For the text-containing cell, return its midpoint in (X, Y) coordinate format. 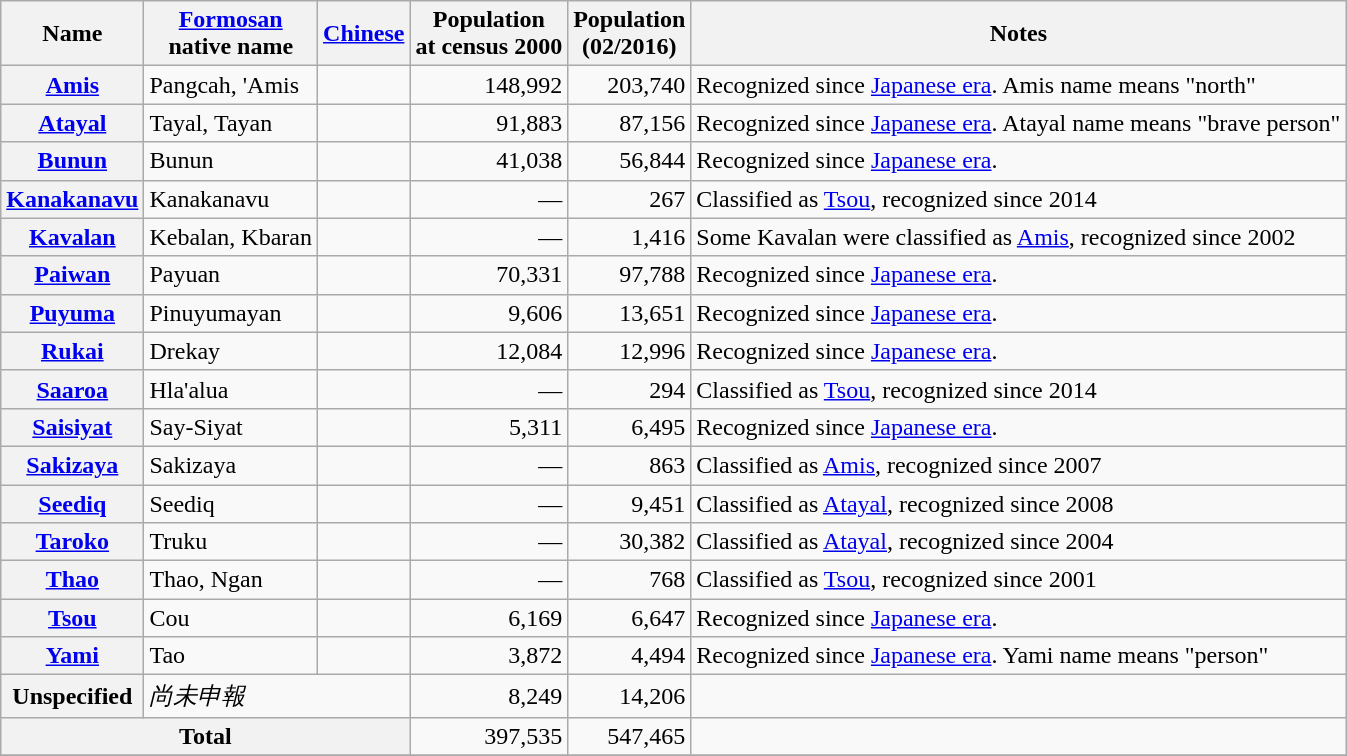
8,249 (489, 696)
Classified as Atayal, recognized since 2008 (1018, 503)
6,495 (630, 427)
Some Kavalan were classified as Amis, recognized since 2002 (1018, 237)
56,844 (630, 161)
Tao (231, 656)
294 (630, 389)
87,156 (630, 123)
Thao, Ngan (231, 580)
Kavalan (72, 237)
Total (206, 736)
203,740 (630, 85)
Chinese (364, 34)
1,416 (630, 237)
Amis (72, 85)
Pinuyumayan (231, 313)
Taroko (72, 542)
4,494 (630, 656)
9,451 (630, 503)
Drekay (231, 351)
Recognized since Japanese era. Yami name means "person" (1018, 656)
30,382 (630, 542)
70,331 (489, 275)
397,535 (489, 736)
Thao (72, 580)
Notes (1018, 34)
Unspecified (72, 696)
Classified as Amis, recognized since 2007 (1018, 465)
Tsou (72, 618)
97,788 (630, 275)
Populationat census 2000 (489, 34)
6,647 (630, 618)
13,651 (630, 313)
Payuan (231, 275)
12,996 (630, 351)
768 (630, 580)
Classified as Atayal, recognized since 2004 (1018, 542)
91,883 (489, 123)
Puyuma (72, 313)
14,206 (630, 696)
尚未申報 (277, 696)
863 (630, 465)
Atayal (72, 123)
Tayal, Tayan (231, 123)
6,169 (489, 618)
Kebalan, Kbaran (231, 237)
Recognized since Japanese era. Atayal name means "brave person" (1018, 123)
Saaroa (72, 389)
Classified as Tsou, recognized since 2001 (1018, 580)
Formosannative name (231, 34)
547,465 (630, 736)
Paiwan (72, 275)
267 (630, 199)
41,038 (489, 161)
Population(02/2016) (630, 34)
Name (72, 34)
Recognized since Japanese era. Amis name means "north" (1018, 85)
Say-Siyat (231, 427)
Rukai (72, 351)
148,992 (489, 85)
12,084 (489, 351)
Truku (231, 542)
Cou (231, 618)
9,606 (489, 313)
3,872 (489, 656)
Saisiyat (72, 427)
Pangcah, 'Amis (231, 85)
Hla'alua (231, 389)
5,311 (489, 427)
Yami (72, 656)
